Pinpoint the cell where the given text exists, returning its (x, y) midpoint coordinate. 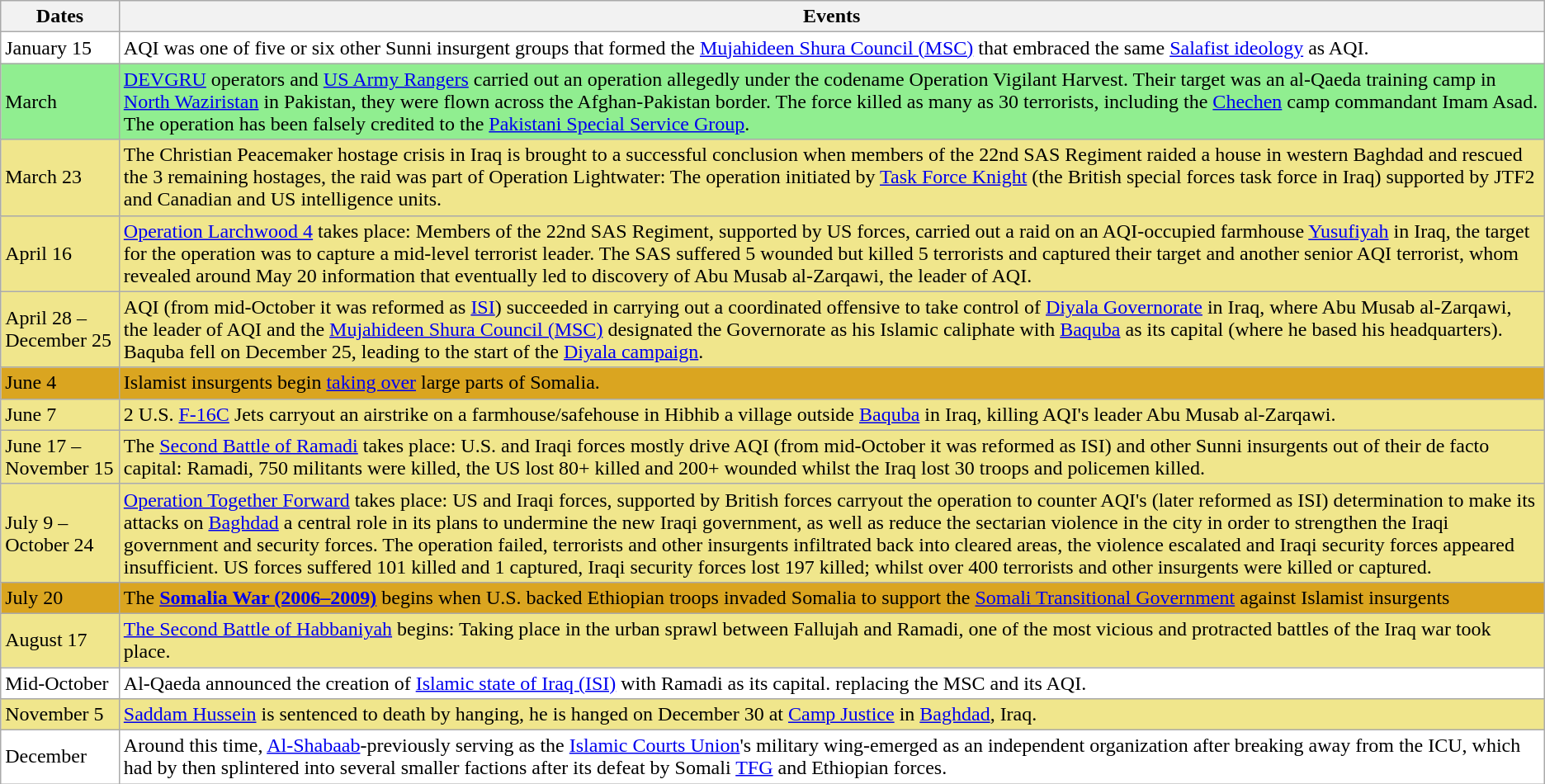
December (60, 758)
April 28 – December 25 (60, 329)
June 17 – November 15 (60, 457)
June 4 (60, 383)
Dates (60, 17)
April 16 (60, 253)
March (60, 102)
Events (832, 17)
Al-Qaeda announced the creation of Islamic state of Iraq (ISI) with Ramadi as its capital. replacing the MSC and its AQI. (832, 682)
Saddam Hussein is sentenced to death by hanging, he is hanged on December 30 at Camp Justice in Baghdad, Iraq. (832, 715)
August 17 (60, 640)
July 9 – October 24 (60, 533)
Mid-October (60, 682)
July 20 (60, 597)
January 15 (60, 48)
March 23 (60, 177)
June 7 (60, 414)
November 5 (60, 715)
Islamist insurgents begin taking over large parts of Somalia. (832, 383)
